Pinpoint the cell where the given text exists, returning its [x, y] midpoint coordinate. 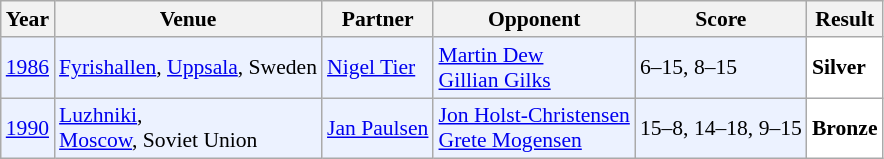
Result [845, 19]
Bronze [845, 128]
Score [721, 19]
1986 [28, 68]
Jon Holst-Christensen Grete Mogensen [534, 128]
Partner [378, 19]
Luzhniki,Moscow, Soviet Union [188, 128]
15–8, 14–18, 9–15 [721, 128]
Silver [845, 68]
Year [28, 19]
Fyrishallen, Uppsala, Sweden [188, 68]
1990 [28, 128]
Martin Dew Gillian Gilks [534, 68]
Jan Paulsen [378, 128]
Venue [188, 19]
Opponent [534, 19]
6–15, 8–15 [721, 68]
Nigel Tier [378, 68]
